For the text-containing cell, return its midpoint in (X, Y) coordinate format. 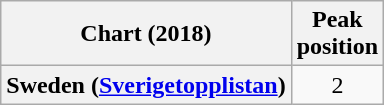
Peak position (337, 34)
Chart (2018) (146, 34)
Sweden (Sverigetopplistan) (146, 85)
2 (337, 85)
